Identify which cell holds the provided text, then report its (x, y) central coordinate. 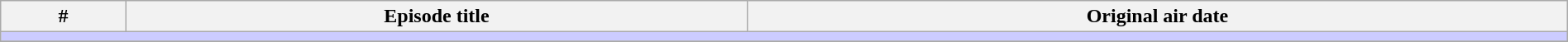
Original air date (1158, 16)
# (64, 16)
Episode title (437, 16)
